Output the [x, y] coordinate of the center of the cell containing the given text.  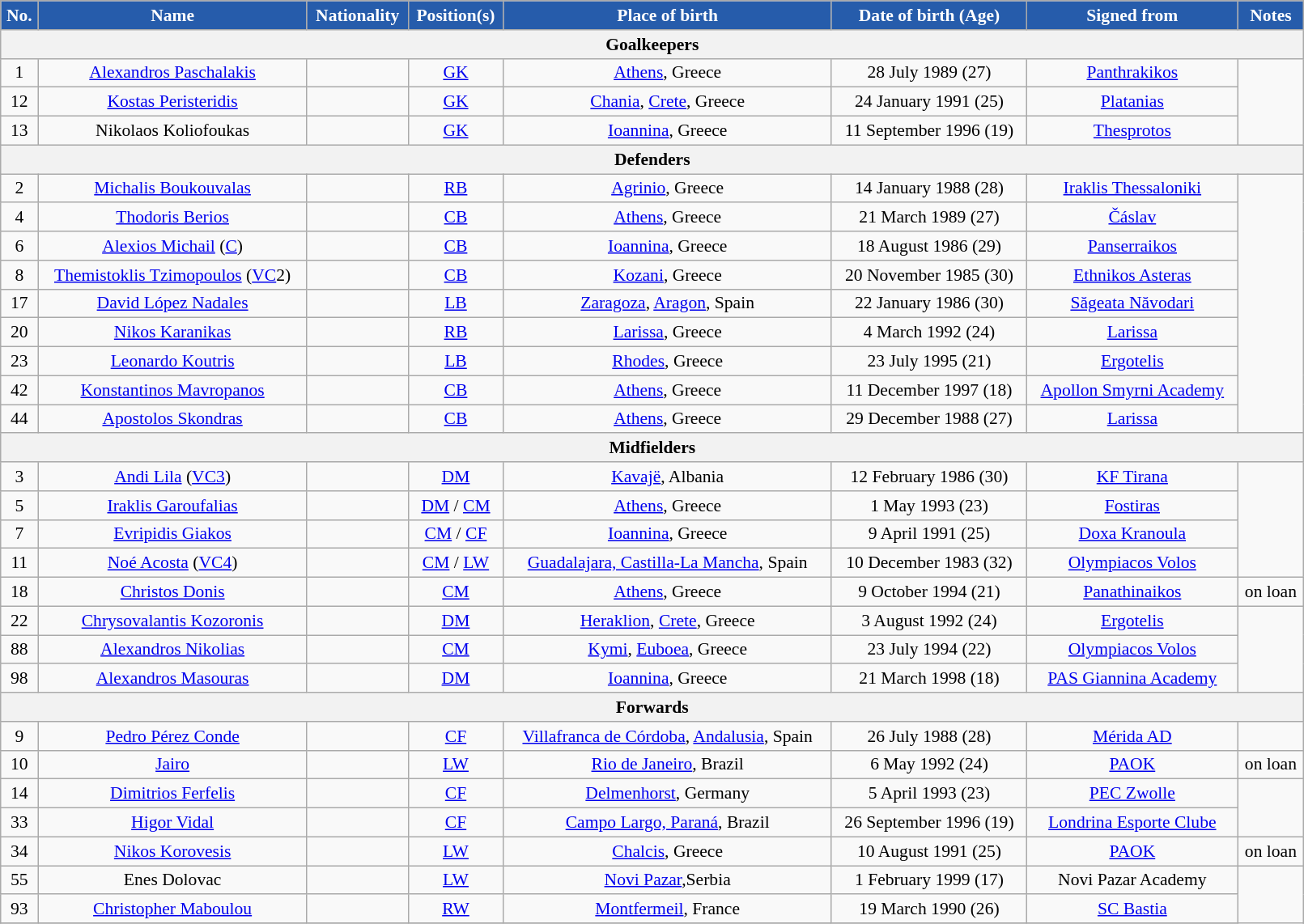
Forwards [652, 707]
19 March 1990 (26) [929, 909]
1 May 1993 (23) [929, 506]
Higor Vidal [173, 823]
Evripidis Giakos [173, 534]
2 [19, 189]
5 [19, 506]
10 December 1983 (32) [929, 563]
Defenders [652, 159]
Alexios Michail (C) [173, 246]
Săgeata Năvodari [1132, 303]
Jairo [173, 765]
Pedro Pérez Conde [173, 736]
5 April 1993 (23) [929, 794]
Panathinaikos [1132, 592]
Christopher Maboulou [173, 909]
Themistoklis Tzimopoulos (VC2) [173, 275]
Enes Dolovac [173, 880]
26 September 1996 (19) [929, 823]
Rio de Janeiro, Brazil [667, 765]
23 July 1994 (22) [929, 650]
Date of birth (Age) [929, 15]
17 [19, 303]
Notes [1271, 15]
Signed from [1132, 15]
Čáslav [1132, 218]
20 November 1985 (30) [929, 275]
55 [19, 880]
Thesprotos [1132, 131]
Place of birth [667, 15]
28 July 1989 (27) [929, 73]
PEC Zwolle [1132, 794]
9 April 1991 (25) [929, 534]
Position(s) [456, 15]
22 [19, 621]
20 [19, 333]
6 May 1992 (24) [929, 765]
Fostiras [1132, 506]
Iraklis Thessaloniki [1132, 189]
18 [19, 592]
Campo Largo, Paraná, Brazil [667, 823]
Kavajë, Albania [667, 477]
21 March 1989 (27) [929, 218]
Heraklion, Crete, Greece [667, 621]
Midfielders [652, 448]
26 July 1988 (28) [929, 736]
Kozani, Greece [667, 275]
4 March 1992 (24) [929, 333]
Larissa, Greece [667, 333]
KF Tirana [1132, 477]
Goalkeepers [652, 45]
11 December 1997 (18) [929, 390]
24 January 1991 (25) [929, 102]
33 [19, 823]
13 [19, 131]
9 October 1994 (21) [929, 592]
Dimitrios Ferfelis [173, 794]
Alexandros Masouras [173, 679]
12 [19, 102]
Rhodes, Greece [667, 362]
29 December 1988 (27) [929, 419]
No. [19, 15]
Nikos Korovesis [173, 851]
8 [19, 275]
Chania, Crete, Greece [667, 102]
18 August 1986 (29) [929, 246]
Andi Lila (VC3) [173, 477]
Panthrakikos [1132, 73]
Delmenhorst, Germany [667, 794]
34 [19, 851]
1 February 1999 (17) [929, 880]
88 [19, 650]
4 [19, 218]
Agrinio, Greece [667, 189]
Apostolos Skondras [173, 419]
11 September 1996 (19) [929, 131]
Londrina Esporte Clube [1132, 823]
PAS Giannina Academy [1132, 679]
22 January 1986 (30) [929, 303]
Chrysovalantis Kozoronis [173, 621]
Michalis Boukouvalas [173, 189]
12 February 1986 (30) [929, 477]
SC Bastia [1132, 909]
Iraklis Garoufalias [173, 506]
14 [19, 794]
Zaragoza, Aragon, Spain [667, 303]
11 [19, 563]
Nikos Karanikas [173, 333]
Nationality [358, 15]
Nikolaos Koliofoukas [173, 131]
Novi Pazar Academy [1132, 880]
14 January 1988 (28) [929, 189]
Apollon Smyrni Academy [1132, 390]
Kymi, Euboea, Greece [667, 650]
10 August 1991 (25) [929, 851]
Christos Donis [173, 592]
44 [19, 419]
3 August 1992 (24) [929, 621]
Montfermeil, France [667, 909]
Name [173, 15]
David López Nadales [173, 303]
Novi Pazar,Serbia [667, 880]
Ethnikos Asteras [1132, 275]
Noé Acosta (VC4) [173, 563]
Villafranca de Córdoba, Andalusia, Spain [667, 736]
RW [456, 909]
Platanias [1132, 102]
9 [19, 736]
Thodoris Berios [173, 218]
7 [19, 534]
98 [19, 679]
Doxa Kranoula [1132, 534]
CM / LW [456, 563]
Guadalajara, Castilla-La Mancha, Spain [667, 563]
23 [19, 362]
Panserraikos [1132, 246]
DM / CM [456, 506]
1 [19, 73]
Alexandros Nikolias [173, 650]
Leonardo Koutris [173, 362]
42 [19, 390]
Chalcis, Greece [667, 851]
21 March 1998 (18) [929, 679]
Konstantinos Mavropanos [173, 390]
CM / CF [456, 534]
6 [19, 246]
93 [19, 909]
10 [19, 765]
Alexandros Paschalakis [173, 73]
23 July 1995 (21) [929, 362]
3 [19, 477]
Kostas Peristeridis [173, 102]
Mérida AD [1132, 736]
